Find where the given text appears and provide that cell's center as [x, y] coordinate. 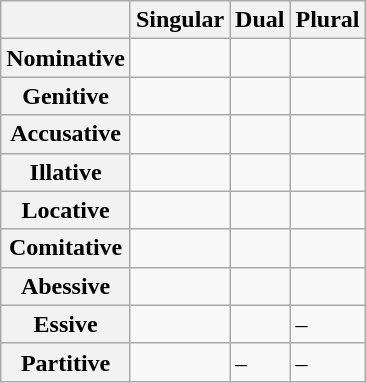
Singular [180, 20]
Illative [66, 172]
Dual [260, 20]
Locative [66, 210]
Abessive [66, 286]
Partitive [66, 362]
Nominative [66, 58]
Essive [66, 324]
Genitive [66, 96]
Plural [328, 20]
Accusative [66, 134]
Comitative [66, 248]
